Provide the [x, y] coordinate of the cell's center where the given text is located.  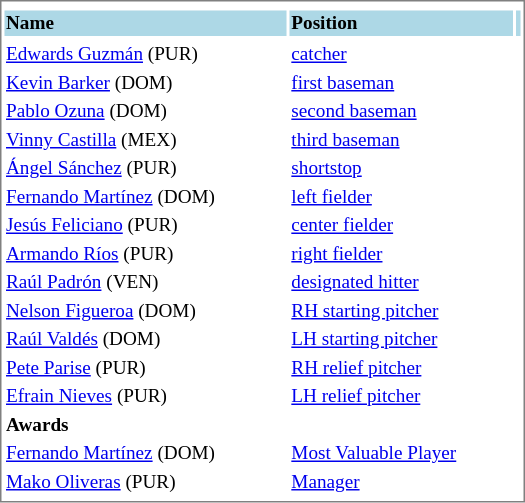
Manager [402, 483]
first baseman [402, 83]
left fielder [402, 197]
Awards [145, 425]
Jesús Feliciano (PUR) [145, 226]
LH starting pitcher [402, 340]
Raúl Padrón (VEN) [145, 283]
Kevin Barker (DOM) [145, 83]
center fielder [402, 226]
Efrain Nieves (PUR) [145, 397]
Pablo Ozuna (DOM) [145, 112]
Mako Oliveras (PUR) [145, 483]
Name [145, 23]
second baseman [402, 112]
Ángel Sánchez (PUR) [145, 169]
LH relief pitcher [402, 397]
right fielder [402, 255]
Edwards Guzmán (PUR) [145, 55]
designated hitter [402, 283]
RH starting pitcher [402, 311]
shortstop [402, 169]
Pete Parise (PUR) [145, 369]
Position [402, 23]
Most Valuable Player [402, 454]
RH relief pitcher [402, 369]
Armando Ríos (PUR) [145, 255]
Raúl Valdés (DOM) [145, 340]
third baseman [402, 141]
catcher [402, 55]
Nelson Figueroa (DOM) [145, 311]
Vinny Castilla (MEX) [145, 141]
